Extract the [x, y] coordinate from the center of the cell holding the provided text.  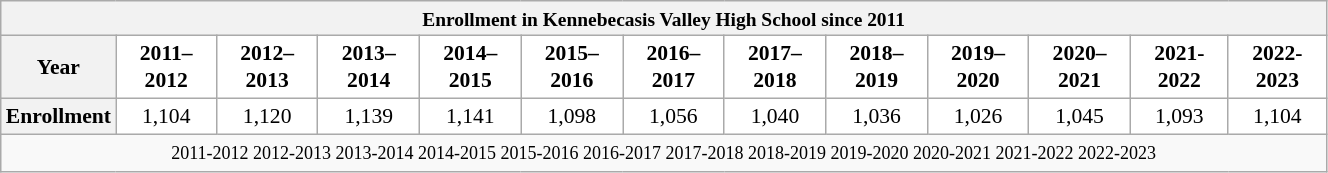
2022-2023 [1277, 67]
2017–2018 [775, 67]
Year [58, 67]
2015–2016 [572, 67]
2018–2019 [877, 67]
1,141 [470, 116]
2011-2012 2012-2013 2013-2014 2014-2015 2015-2016 2016-2017 2017-2018 2018-2019 2019-2020 2020-2021 2021-2022 2022-2023 [664, 153]
1,098 [572, 116]
1,056 [674, 116]
2016–2017 [674, 67]
2013–2014 [369, 67]
1,040 [775, 116]
2014–2015 [470, 67]
2011–2012 [166, 67]
1,026 [978, 116]
1,120 [267, 116]
Enrollment [58, 116]
1,036 [877, 116]
2020–2021 [1080, 67]
2021-2022 [1179, 67]
1,093 [1179, 116]
Enrollment in Kennebecasis Valley High School since 2011 [664, 18]
1,139 [369, 116]
2012–2013 [267, 67]
2019–2020 [978, 67]
1,045 [1080, 116]
